Scan for the cell matching the given text and deliver its [x, y] coordinate at center. 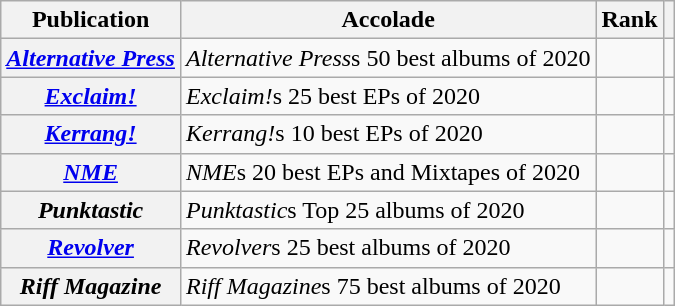
Punktastic [91, 210]
Publication [91, 20]
Accolade [388, 20]
Riff Magazines 75 best albums of 2020 [388, 286]
Riff Magazine [91, 286]
Exclaim! [91, 96]
Alternative Press [91, 58]
NMEs 20 best EPs and Mixtapes of 2020 [388, 172]
Kerrang! [91, 134]
Revolver [91, 248]
Rank [630, 20]
Exclaim!s 25 best EPs of 2020 [388, 96]
Alternative Presss 50 best albums of 2020 [388, 58]
Kerrang!s 10 best EPs of 2020 [388, 134]
Punktastics Top 25 albums of 2020 [388, 210]
Revolvers 25 best albums of 2020 [388, 248]
NME [91, 172]
